For the text-containing cell, return its midpoint in (X, Y) coordinate format. 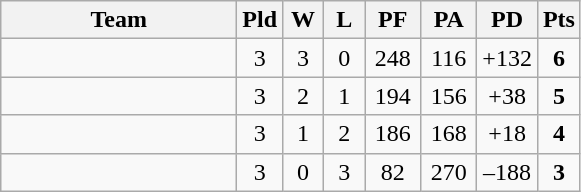
L (344, 20)
82 (393, 172)
PF (393, 20)
+132 (508, 58)
248 (393, 58)
186 (393, 134)
194 (393, 96)
270 (449, 172)
168 (449, 134)
+18 (508, 134)
Team (119, 20)
116 (449, 58)
PD (508, 20)
PA (449, 20)
W (304, 20)
+38 (508, 96)
6 (558, 58)
–188 (508, 172)
4 (558, 134)
Pld (260, 20)
156 (449, 96)
Pts (558, 20)
5 (558, 96)
